Detect which cell encompasses the target text, then output its (x, y) center coordinate. 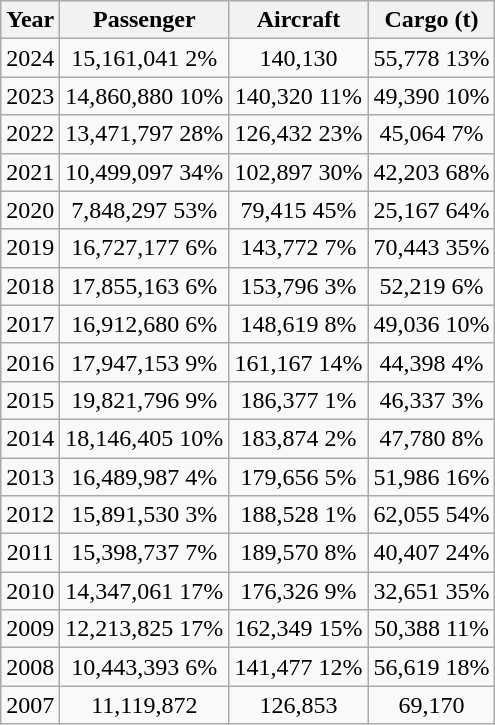
25,167 64% (432, 210)
2019 (30, 248)
148,619 8% (298, 324)
2016 (30, 362)
2015 (30, 400)
16,489,987 4% (144, 477)
Year (30, 20)
2022 (30, 134)
2017 (30, 324)
2011 (30, 553)
14,347,061 17% (144, 591)
2010 (30, 591)
50,388 11% (432, 629)
2024 (30, 58)
17,855,163 6% (144, 286)
Aircraft (298, 20)
2012 (30, 515)
46,337 3% (432, 400)
18,146,405 10% (144, 438)
11,119,872 (144, 705)
2018 (30, 286)
162,349 15% (298, 629)
188,528 1% (298, 515)
47,780 8% (432, 438)
49,036 10% (432, 324)
Cargo (t) (432, 20)
51,986 16% (432, 477)
2007 (30, 705)
186,377 1% (298, 400)
42,203 68% (432, 172)
189,570 8% (298, 553)
70,443 35% (432, 248)
44,398 4% (432, 362)
10,499,097 34% (144, 172)
16,727,177 6% (144, 248)
7,848,297 53% (144, 210)
179,656 5% (298, 477)
17,947,153 9% (144, 362)
56,619 18% (432, 667)
10,443,393 6% (144, 667)
13,471,797 28% (144, 134)
2009 (30, 629)
16,912,680 6% (144, 324)
52,219 6% (432, 286)
55,778 13% (432, 58)
2008 (30, 667)
126,432 23% (298, 134)
153,796 3% (298, 286)
12,213,825 17% (144, 629)
143,772 7% (298, 248)
15,161,041 2% (144, 58)
161,167 14% (298, 362)
140,130 (298, 58)
2020 (30, 210)
176,326 9% (298, 591)
62,055 54% (432, 515)
69,170 (432, 705)
45,064 7% (432, 134)
32,651 35% (432, 591)
15,891,530 3% (144, 515)
2014 (30, 438)
102,897 30% (298, 172)
183,874 2% (298, 438)
49,390 10% (432, 96)
40,407 24% (432, 553)
126,853 (298, 705)
Passenger (144, 20)
140,320 11% (298, 96)
2013 (30, 477)
14,860,880 10% (144, 96)
19,821,796 9% (144, 400)
2023 (30, 96)
15,398,737 7% (144, 553)
2021 (30, 172)
141,477 12% (298, 667)
79,415 45% (298, 210)
